For the text-containing cell, return its midpoint in (X, Y) coordinate format. 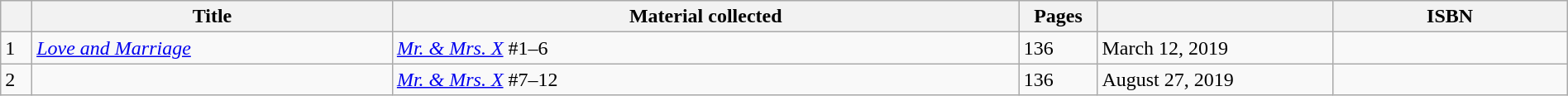
Love and Marriage (213, 48)
Mr. & Mrs. X #7–12 (705, 79)
ISBN (1450, 17)
August 27, 2019 (1215, 79)
Mr. & Mrs. X #1–6 (705, 48)
March 12, 2019 (1215, 48)
Title (213, 17)
Pages (1059, 17)
2 (17, 79)
Material collected (705, 17)
1 (17, 48)
